Determine the [x, y] coordinate at the center of the cell enclosing the given text.  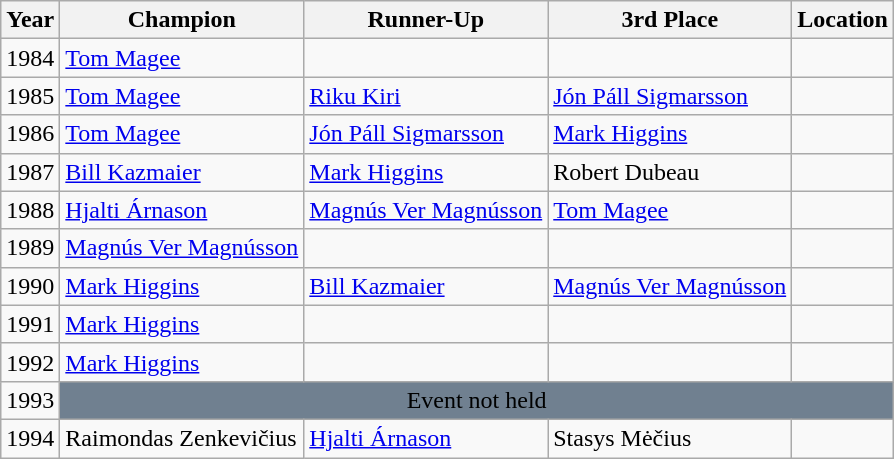
1993 [30, 400]
Stasys Mėčius [670, 438]
Year [30, 20]
1987 [30, 172]
1992 [30, 362]
Robert Dubeau [670, 172]
1985 [30, 96]
Event not held [477, 400]
1994 [30, 438]
1990 [30, 286]
1988 [30, 210]
Champion [182, 20]
1986 [30, 134]
1989 [30, 248]
Location [843, 20]
1991 [30, 324]
1984 [30, 58]
Raimondas Zenkevičius [182, 438]
Runner-Up [426, 20]
Riku Kiri [426, 96]
3rd Place [670, 20]
